Extract the [x, y] coordinate from the center of the cell holding the provided text.  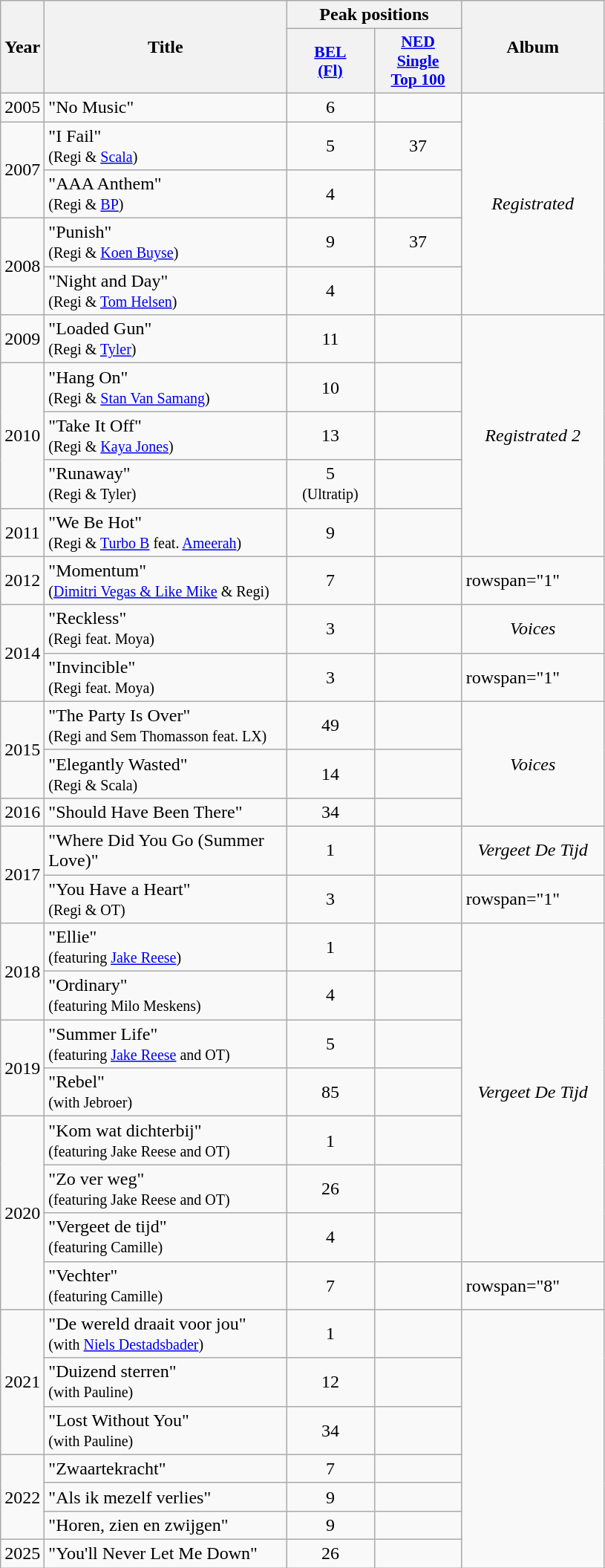
"Ellie"(featuring Jake Reese) [166, 948]
2018 [22, 972]
49 [330, 725]
"Lost Without You"(with Pauline) [166, 1431]
2019 [22, 1068]
"Vergeet de tijd"(featuring Camille) [166, 1237]
Peak positions [374, 15]
11 [330, 339]
Title [166, 48]
"Loaded Gun"(Regi & Tyler) [166, 339]
"Punish"(Regi & Koen Buyse) [166, 242]
"Rebel"(with Jebroer) [166, 1092]
6 [330, 107]
"Momentum"(Dimitri Vegas & Like Mike & Regi) [166, 581]
2014 [22, 653]
14 [330, 774]
"No Music" [166, 107]
"De wereld draait voor jou"(with Niels Destadsbader) [166, 1334]
"You Have a Heart"(Regi & OT) [166, 899]
BEL (Fl) [330, 61]
"AAA Anthem"(Regi & BP) [166, 195]
"Runaway"(Regi & Tyler) [166, 484]
2020 [22, 1213]
"Summer Life"(featuring Jake Reese and OT) [166, 1044]
12 [330, 1382]
Album [533, 48]
"Vechter"(featuring Camille) [166, 1285]
"Night and Day"(Regi & Tom Helsen) [166, 291]
2007 [22, 170]
5(Ultratip) [330, 484]
"Horen, zien en zwijgen" [166, 1525]
"Duizend sterren"(with Pauline) [166, 1382]
"Should Have Been There" [166, 812]
Registrated [533, 204]
"Elegantly Wasted"(Regi & Scala) [166, 774]
rowspan="8" [533, 1285]
"Invincible"(Regi feat. Moya) [166, 677]
2012 [22, 581]
2011 [22, 532]
"Als ik mezelf verlies" [166, 1497]
"Hang On"(Regi & Stan Van Samang) [166, 388]
"Kom wat dichterbij"(featuring Jake Reese and OT) [166, 1141]
2010 [22, 435]
"You'll Never Let Me Down" [166, 1553]
"Where Did You Go (Summer Love)" [166, 850]
"We Be Hot"(Regi & Turbo B feat. Ameerah) [166, 532]
"I Fail"(Regi & Scala) [166, 146]
13 [330, 435]
"The Party Is Over"(Regi and Sem Thomasson feat. LX) [166, 725]
Registrated 2 [533, 435]
"Take It Off"(Regi & Kaya Jones) [166, 435]
2008 [22, 267]
Year [22, 48]
"Ordinary"(featuring Milo Meskens) [166, 995]
"Zo ver weg"(featuring Jake Reese and OT) [166, 1188]
2017 [22, 874]
2015 [22, 749]
85 [330, 1092]
10 [330, 388]
NEDSingleTop 100 [418, 61]
2009 [22, 339]
2016 [22, 812]
2005 [22, 107]
"Reckless"(Regi feat. Moya) [166, 628]
2025 [22, 1553]
2021 [22, 1382]
"Zwaartekracht" [166, 1468]
2022 [22, 1497]
